Return the [X, Y] coordinate for the center point of the cell that contains the specified text.  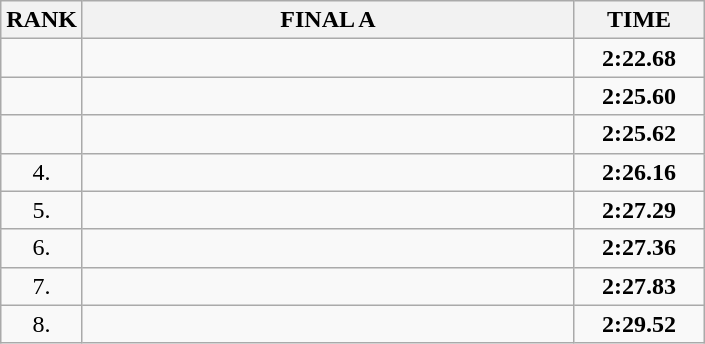
2:27.36 [640, 248]
8. [42, 324]
7. [42, 286]
5. [42, 210]
RANK [42, 20]
2:26.16 [640, 172]
2:25.60 [640, 96]
2:29.52 [640, 324]
FINAL A [328, 20]
2:27.29 [640, 210]
2:27.83 [640, 286]
TIME [640, 20]
6. [42, 248]
4. [42, 172]
2:22.68 [640, 58]
2:25.62 [640, 134]
